Search for the cell housing the specified text and yield its [X, Y] center coordinate. 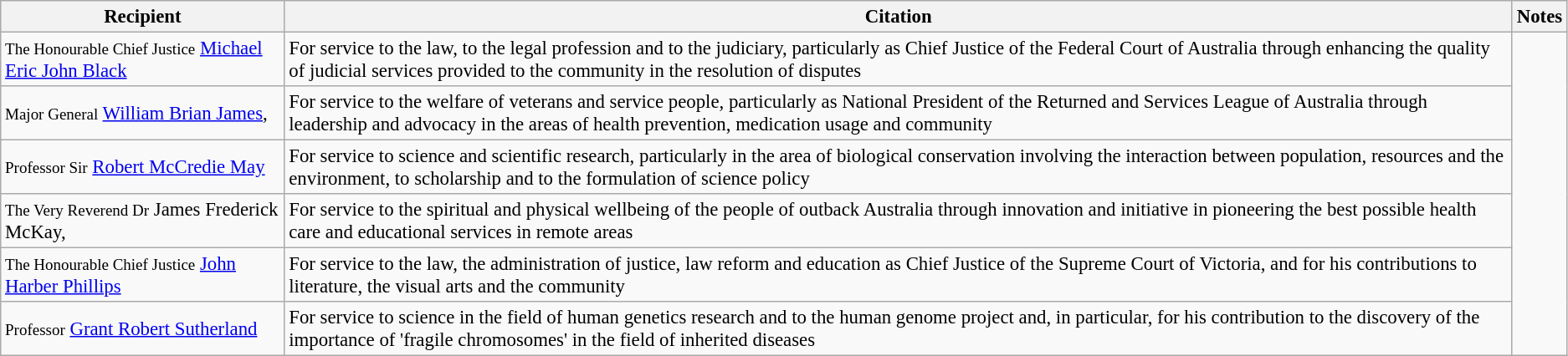
Recipient [142, 17]
Major General William Brian James, [142, 114]
Citation [899, 17]
The Honourable Chief Justice John Harber Phillips [142, 276]
The Very Reverend Dr James Frederick McKay, [142, 221]
Notes [1540, 17]
Professor Sir Robert McCredie May [142, 167]
The Honourable Chief Justice Michael Eric John Black [142, 60]
